Output the (X, Y) coordinate of the center of the cell containing the given text.  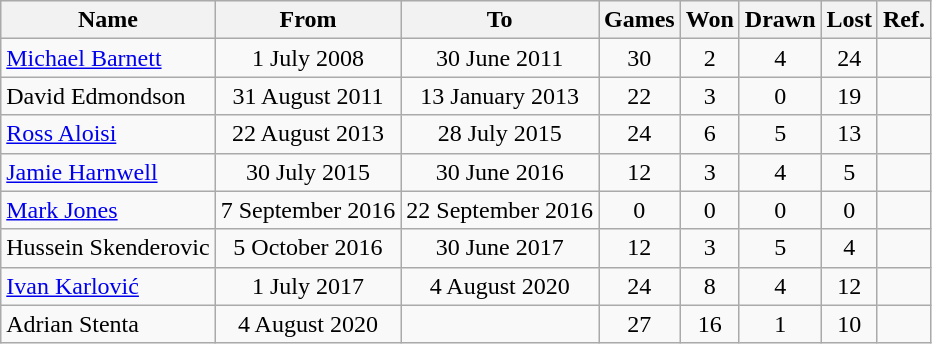
13 January 2013 (500, 96)
Name (108, 20)
22 September 2016 (500, 210)
30 June 2017 (500, 248)
22 August 2013 (308, 134)
30 June 2016 (500, 172)
16 (710, 324)
Ref. (904, 20)
8 (710, 286)
19 (849, 96)
Won (710, 20)
Michael Barnett (108, 58)
1 (780, 324)
13 (849, 134)
30 July 2015 (308, 172)
Hussein Skenderovic (108, 248)
5 October 2016 (308, 248)
30 June 2011 (500, 58)
David Edmondson (108, 96)
Jamie Harnwell (108, 172)
Mark Jones (108, 210)
22 (639, 96)
10 (849, 324)
Lost (849, 20)
30 (639, 58)
31 August 2011 (308, 96)
Games (639, 20)
1 July 2008 (308, 58)
Ross Aloisi (108, 134)
1 July 2017 (308, 286)
From (308, 20)
Adrian Stenta (108, 324)
7 September 2016 (308, 210)
Ivan Karlović (108, 286)
Drawn (780, 20)
28 July 2015 (500, 134)
2 (710, 58)
27 (639, 324)
6 (710, 134)
To (500, 20)
